Search for the cell housing the specified text and yield its [X, Y] center coordinate. 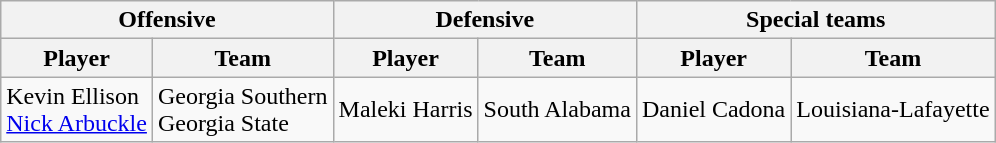
Offensive [167, 20]
Georgia Southern Georgia State [242, 110]
Kevin Ellison Nick Arbuckle [77, 110]
Louisiana-Lafayette [893, 110]
Maleki Harris [406, 110]
Defensive [484, 20]
Special teams [816, 20]
South Alabama [557, 110]
Daniel Cadona [713, 110]
